For the text-containing cell, return its midpoint in [X, Y] coordinate format. 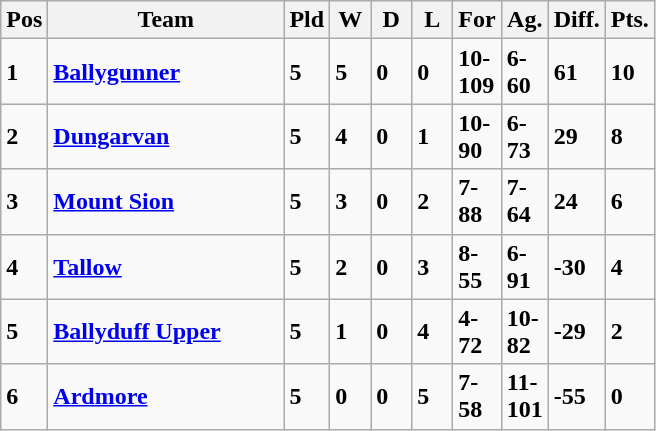
Ballygunner [166, 72]
7-88 [477, 202]
Ardmore [166, 396]
10-109 [477, 72]
6-73 [524, 136]
10-90 [477, 136]
Dungarvan [166, 136]
8-55 [477, 266]
7-64 [524, 202]
24 [576, 202]
L [432, 20]
Pts. [630, 20]
Mount Sion [166, 202]
61 [576, 72]
Ballyduff Upper [166, 332]
11-101 [524, 396]
Pld [307, 20]
Team [166, 20]
6-91 [524, 266]
Pos [24, 20]
W [350, 20]
6-60 [524, 72]
Tallow [166, 266]
For [477, 20]
7-58 [477, 396]
Diff. [576, 20]
4-72 [477, 332]
8 [630, 136]
10 [630, 72]
-30 [576, 266]
Ag. [524, 20]
29 [576, 136]
-29 [576, 332]
10-82 [524, 332]
-55 [576, 396]
D [392, 20]
